Provide the (X, Y) coordinate of the cell's center where the given text is located.  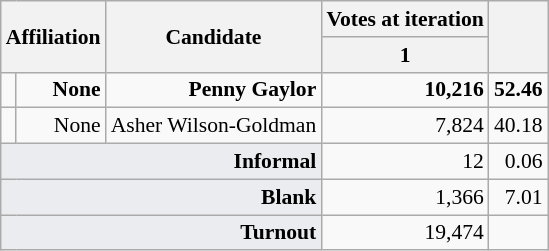
12 (405, 162)
0.06 (518, 162)
Blank (162, 197)
1 (405, 55)
Votes at iteration (405, 19)
7.01 (518, 197)
Penny Gaylor (214, 90)
Turnout (162, 233)
1,366 (405, 197)
Affiliation (54, 36)
Candidate (214, 36)
7,824 (405, 126)
19,474 (405, 233)
52.46 (518, 90)
Informal (162, 162)
10,216 (405, 90)
40.18 (518, 126)
Asher Wilson-Goldman (214, 126)
